Search for the cell housing the specified text and yield its [x, y] center coordinate. 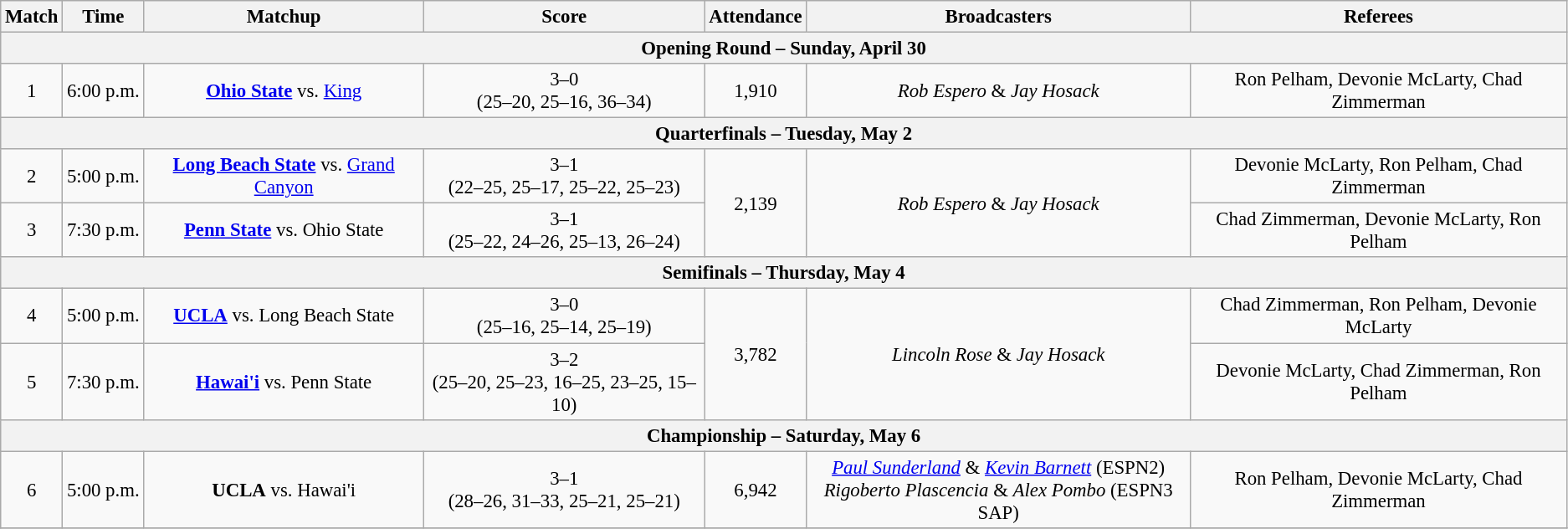
Referees [1378, 17]
6,942 [756, 490]
2 [32, 176]
Time [104, 17]
2,139 [756, 203]
Paul Sunderland & Kevin Barnett (ESPN2) Rigoberto Plascencia & Alex Pombo (ESPN3 SAP) [998, 490]
UCLA vs. Long Beach State [284, 316]
3 [32, 231]
Match [32, 17]
Quarterfinals – Tuesday, May 2 [784, 134]
4 [32, 316]
Semifinals – Thursday, May 4 [784, 274]
Chad Zimmerman, Devonie McLarty, Ron Pelham [1378, 231]
Long Beach State vs. Grand Canyon [284, 176]
3–0(25–16, 25–14, 25–19) [564, 316]
Score [564, 17]
Lincoln Rose & Jay Hosack [998, 354]
3–0(25–20, 25–16, 36–34) [564, 90]
Ohio State vs. King [284, 90]
Broadcasters [998, 17]
Penn State vs. Ohio State [284, 231]
Chad Zimmerman, Ron Pelham, Devonie McLarty [1378, 316]
1 [32, 90]
3–2(25–20, 25–23, 16–25, 23–25, 15–10) [564, 382]
5 [32, 382]
Matchup [284, 17]
1,910 [756, 90]
Championship – Saturday, May 6 [784, 435]
Attendance [756, 17]
Devonie McLarty, Chad Zimmerman, Ron Pelham [1378, 382]
Devonie McLarty, Ron Pelham, Chad Zimmerman [1378, 176]
Hawai'i vs. Penn State [284, 382]
3–1(22–25, 25–17, 25–22, 25–23) [564, 176]
Opening Round – Sunday, April 30 [784, 49]
6:00 p.m. [104, 90]
6 [32, 490]
3,782 [756, 354]
UCLA vs. Hawai'i [284, 490]
3–1(25–22, 24–26, 25–13, 26–24) [564, 231]
3–1(28–26, 31–33, 25–21, 25–21) [564, 490]
